For the text-containing cell, return its midpoint in [x, y] coordinate format. 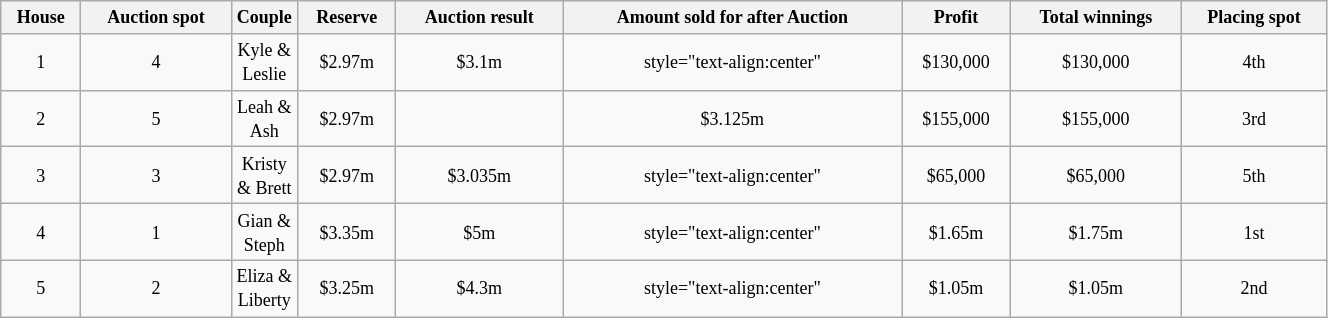
Eliza & Liberty [264, 288]
$3.035m [480, 176]
Total winnings [1096, 18]
Kyle & Leslie [264, 62]
$1.65m [956, 232]
$4.3m [480, 288]
2nd [1254, 288]
$5m [480, 232]
Placing spot [1254, 18]
5th [1254, 176]
Leah & Ash [264, 118]
$1.75m [1096, 232]
$3.35m [346, 232]
Reserve [346, 18]
$3.25m [346, 288]
Couple [264, 18]
$3.125m [733, 118]
Gian & Steph [264, 232]
$3.1m [480, 62]
Auction result [480, 18]
1st [1254, 232]
House [41, 18]
Amount sold for after Auction [733, 18]
Kristy & Brett [264, 176]
3rd [1254, 118]
Auction spot [156, 18]
Profit [956, 18]
4th [1254, 62]
